Scan for the cell matching the given text and deliver its [X, Y] coordinate at center. 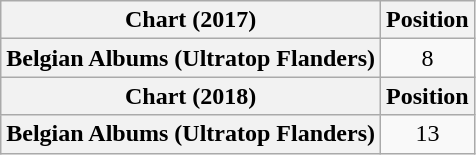
Chart (2018) [191, 96]
Chart (2017) [191, 20]
13 [428, 134]
8 [428, 58]
